Identify which cell holds the provided text, then report its [x, y] central coordinate. 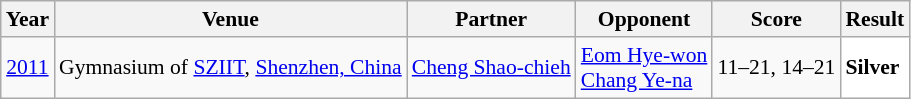
Gymnasium of SZIIT, Shenzhen, China [230, 68]
Venue [230, 19]
Year [28, 19]
Cheng Shao-chieh [492, 68]
Silver [874, 68]
Opponent [644, 19]
Eom Hye-won Chang Ye-na [644, 68]
2011 [28, 68]
11–21, 14–21 [776, 68]
Partner [492, 19]
Result [874, 19]
Score [776, 19]
